Determine the [X, Y] coordinate at the center of the cell enclosing the given text.  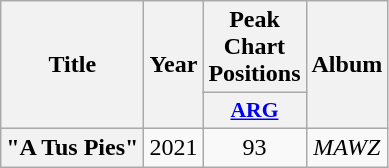
2021 [174, 147]
Title [72, 65]
93 [254, 147]
Year [174, 65]
Album [347, 65]
Peak Chart Positions [254, 47]
ARG [254, 111]
MAWZ [347, 147]
"A Tus Pies" [72, 147]
